From the cell containing the given text, extract its center point as [X, Y] coordinate. 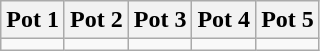
Pot 2 [96, 20]
Pot 5 [288, 20]
Pot 4 [224, 20]
Pot 3 [160, 20]
Pot 1 [33, 20]
